Identify which cell holds the provided text, then report its [X, Y] central coordinate. 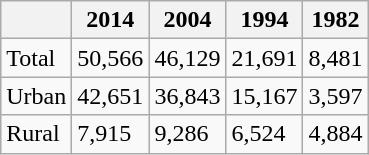
6,524 [264, 134]
1982 [336, 20]
4,884 [336, 134]
Total [36, 58]
46,129 [188, 58]
36,843 [188, 96]
2014 [110, 20]
9,286 [188, 134]
1994 [264, 20]
2004 [188, 20]
Rural [36, 134]
Urban [36, 96]
3,597 [336, 96]
8,481 [336, 58]
15,167 [264, 96]
42,651 [110, 96]
21,691 [264, 58]
7,915 [110, 134]
50,566 [110, 58]
